Locate the cell with the specified text and output its [x, y] center coordinate. 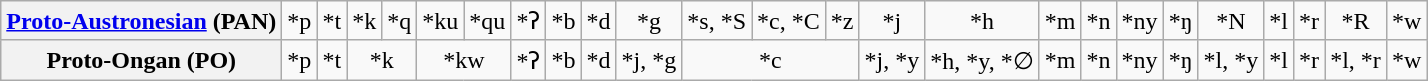
*l, *y [1231, 60]
*q [400, 21]
*c, *C [789, 21]
Proto-Ongan (PO) [142, 60]
*z [842, 21]
*j, *g [649, 60]
*l, *r [1356, 60]
*kw [464, 60]
*s, *S [717, 21]
*g [649, 21]
*j, *y [892, 60]
*h [982, 21]
*h, *y, *∅ [982, 60]
*N [1231, 21]
*c [770, 60]
*qu [488, 21]
*R [1356, 21]
Proto-Austronesian (PAN) [142, 21]
*j [892, 21]
*ku [440, 21]
